Scan for the cell matching the given text and deliver its [x, y] coordinate at center. 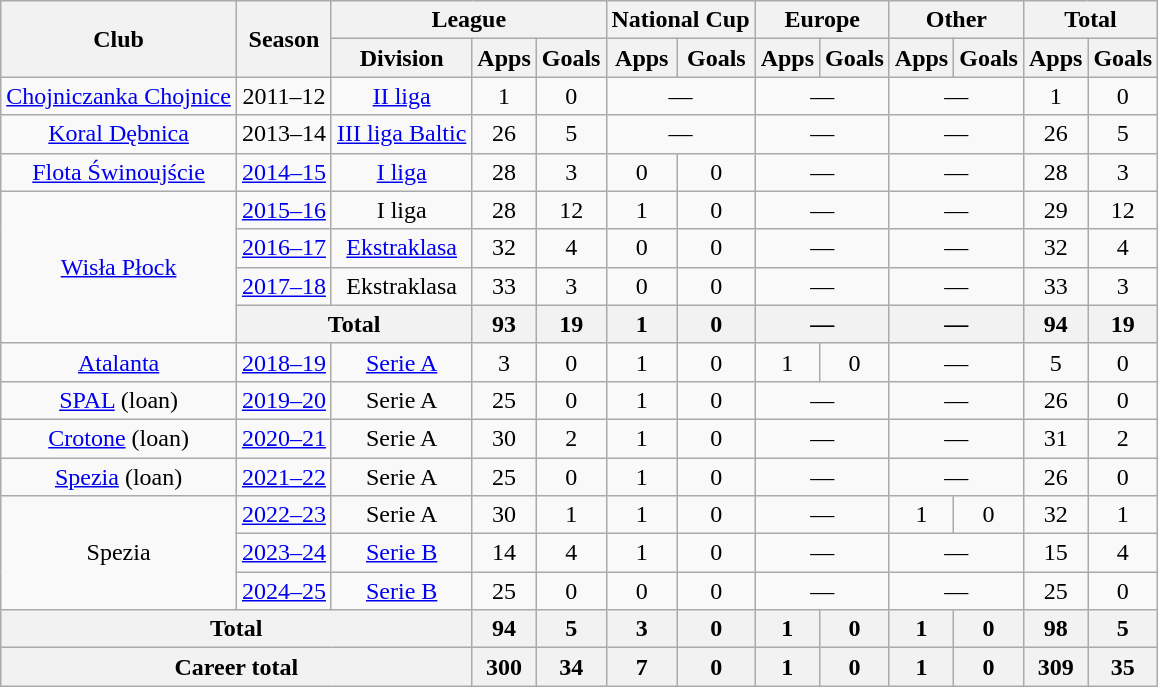
2015–16 [284, 210]
2022–23 [284, 515]
Career total [236, 667]
2021–22 [284, 477]
93 [504, 324]
35 [1123, 667]
2014–15 [284, 172]
Division [401, 58]
2024–25 [284, 591]
2013–14 [284, 134]
Wisła Płock [119, 267]
309 [1055, 667]
2019–20 [284, 400]
7 [642, 667]
2020–21 [284, 438]
34 [571, 667]
31 [1055, 438]
Spezia [119, 553]
15 [1055, 553]
National Cup [680, 20]
SPAL (loan) [119, 400]
Club [119, 39]
Season [284, 39]
III liga Baltic [401, 134]
II liga [401, 96]
Koral Dębnica [119, 134]
Spezia (loan) [119, 477]
2011–12 [284, 96]
98 [1055, 629]
29 [1055, 210]
14 [504, 553]
League [468, 20]
2023–24 [284, 553]
Europe [822, 20]
Flota Świnoujście [119, 172]
2018–19 [284, 362]
2017–18 [284, 286]
300 [504, 667]
Other [956, 20]
Chojniczanka Chojnice [119, 96]
Crotone (loan) [119, 438]
Atalanta [119, 362]
2016–17 [284, 248]
